Locate the cell with the specified text and output its (x, y) center coordinate. 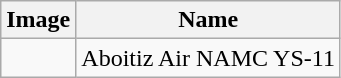
Name (208, 20)
Image (38, 20)
Aboitiz Air NAMC YS-11 (208, 58)
